Provide the (X, Y) coordinate of the cell's center where the given text is located.  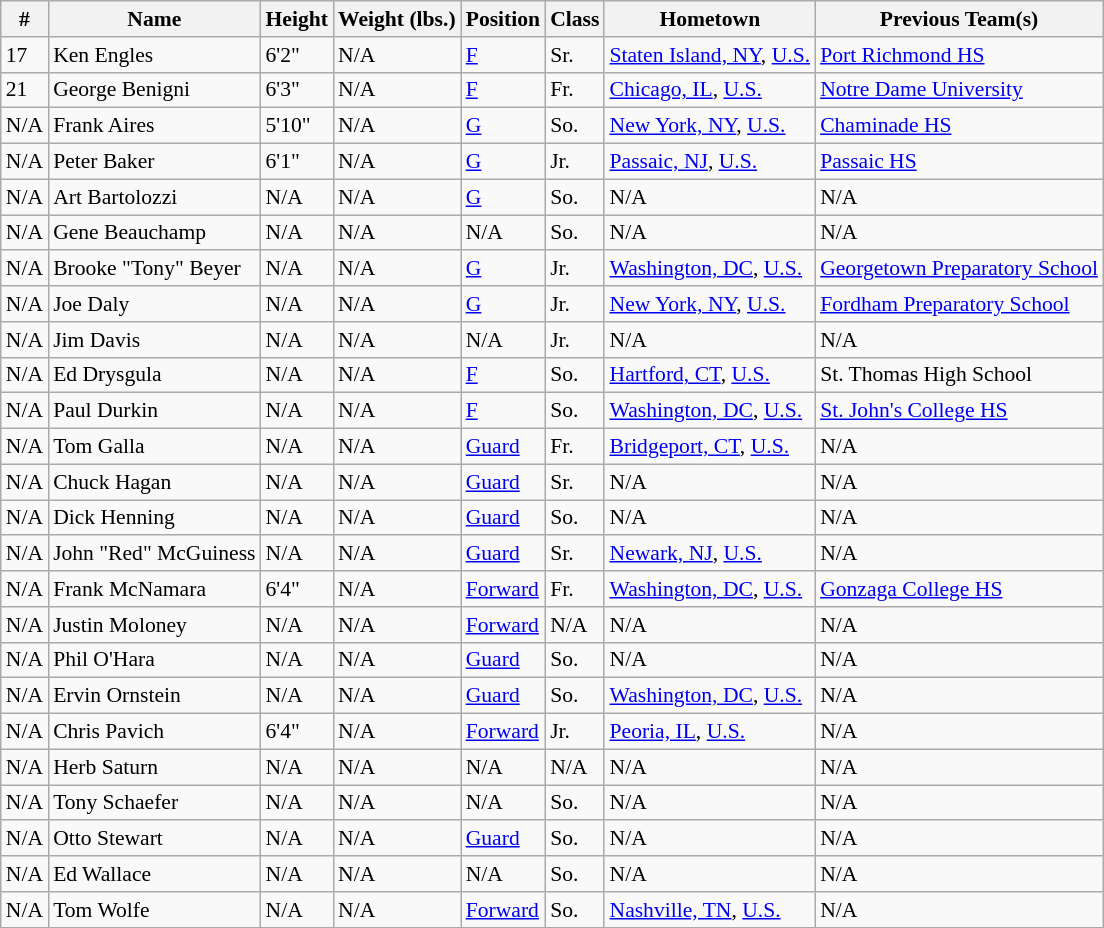
Hartford, CT, U.S. (710, 375)
Frank Aires (154, 126)
Weight (lbs.) (397, 19)
Ervin Ornstein (154, 696)
John "Red" McGuiness (154, 554)
St. Thomas High School (959, 375)
# (24, 19)
Phil O'Hara (154, 660)
Port Richmond HS (959, 55)
17 (24, 55)
Georgetown Preparatory School (959, 269)
Tom Wolfe (154, 910)
Gonzaga College HS (959, 589)
Previous Team(s) (959, 19)
Ed Drysgula (154, 375)
6'3" (297, 90)
Dick Henning (154, 518)
21 (24, 90)
Passaic HS (959, 162)
Peter Baker (154, 162)
Herb Saturn (154, 767)
6'2" (297, 55)
Ken Engles (154, 55)
Fordham Preparatory School (959, 304)
Newark, NJ, U.S. (710, 554)
Brooke "Tony" Beyer (154, 269)
Chuck Hagan (154, 482)
George Benigni (154, 90)
Peoria, IL, U.S. (710, 732)
Chris Pavich (154, 732)
Name (154, 19)
Passaic, NJ, U.S. (710, 162)
Justin Moloney (154, 625)
5'10" (297, 126)
Chicago, IL, U.S. (710, 90)
Tony Schaefer (154, 803)
Nashville, TN, U.S. (710, 910)
Ed Wallace (154, 874)
Bridgeport, CT, U.S. (710, 447)
Hometown (710, 19)
Gene Beauchamp (154, 233)
Notre Dame University (959, 90)
Height (297, 19)
Frank McNamara (154, 589)
6'1" (297, 162)
Joe Daly (154, 304)
Paul Durkin (154, 411)
Art Bartolozzi (154, 197)
St. John's College HS (959, 411)
Position (503, 19)
Tom Galla (154, 447)
Staten Island, NY, U.S. (710, 55)
Jim Davis (154, 340)
Chaminade HS (959, 126)
Class (574, 19)
Otto Stewart (154, 839)
